Identify which cell holds the provided text, then report its (x, y) central coordinate. 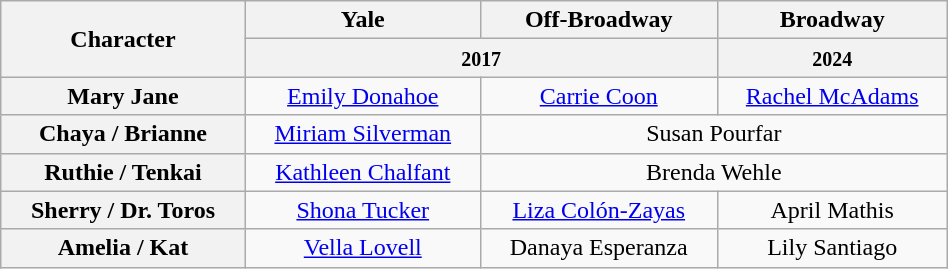
Carrie Coon (598, 96)
Vella Lovell (362, 248)
Lily Santiago (832, 248)
Sherry / Dr. Toros (123, 210)
Miriam Silverman (362, 134)
Ruthie / Tenkai (123, 172)
Kathleen Chalfant (362, 172)
Susan Pourfar (714, 134)
Shona Tucker (362, 210)
Rachel McAdams (832, 96)
Amelia / Kat (123, 248)
Liza Colón-Zayas (598, 210)
April Mathis (832, 210)
Chaya / Brianne (123, 134)
2024 (832, 58)
Danaya Esperanza (598, 248)
Broadway (832, 20)
2017 (481, 58)
Character (123, 39)
Yale (362, 20)
Mary Jane (123, 96)
Brenda Wehle (714, 172)
Emily Donahoe (362, 96)
Off-Broadway (598, 20)
